Capture the cell that displays the provided text and extract its [X, Y] central coordinate. 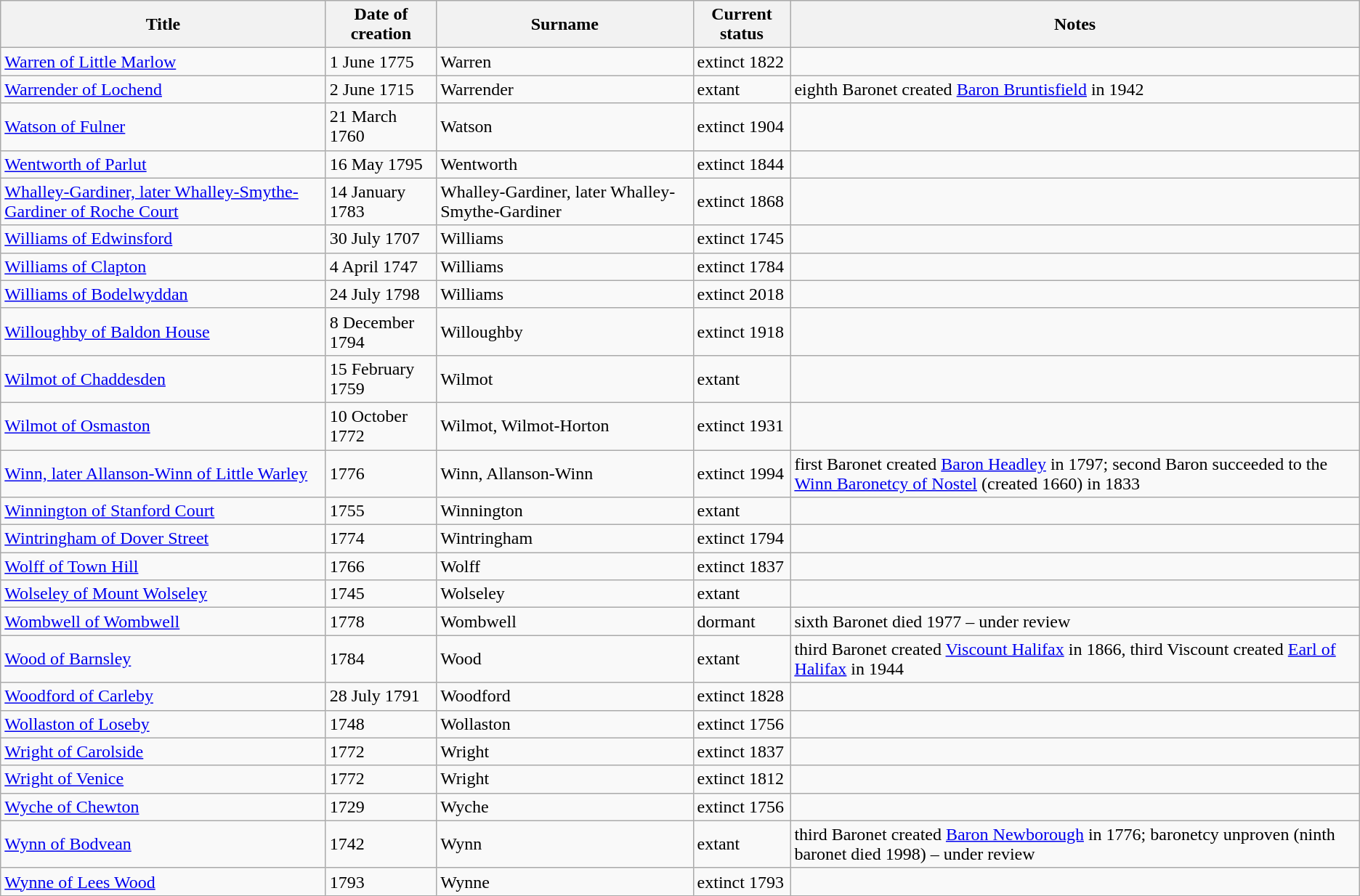
1784 [381, 659]
1776 [381, 473]
Willoughby of Baldon House [163, 331]
extinct 1868 [742, 202]
Warrender [565, 89]
21 March 1760 [381, 126]
Wentworth of Parlut [163, 164]
Warrender of Lochend [163, 89]
extinct 1904 [742, 126]
Wright of Venice [163, 779]
extinct 1793 [742, 881]
30 July 1707 [381, 239]
Watson of Fulner [163, 126]
Wood [565, 659]
third Baronet created Baron Newborough in 1776; baronetcy unproven (ninth baronet died 1998) – under review [1075, 844]
first Baronet created Baron Headley in 1797; second Baron succeeded to the Winn Baronetcy of Nostel (created 1660) in 1833 [1075, 473]
third Baronet created Viscount Halifax in 1866, third Viscount created Earl of Halifax in 1944 [1075, 659]
Woodford of Carleby [163, 696]
1748 [381, 724]
Whalley-Gardiner, later Whalley-Smythe-Gardiner of Roche Court [163, 202]
extinct 1812 [742, 779]
Wentworth [565, 164]
eighth Baronet created Baron Bruntisfield in 1942 [1075, 89]
Wolseley of Mount Wolseley [163, 594]
Williams of Clapton [163, 266]
Current status [742, 25]
extinct 1822 [742, 62]
Wolff of Town Hill [163, 566]
Winnington [565, 511]
16 May 1795 [381, 164]
Wombwell [565, 622]
extinct 1784 [742, 266]
sixth Baronet died 1977 – under review [1075, 622]
Surname [565, 25]
Woodford [565, 696]
Winn, later Allanson-Winn of Little Warley [163, 473]
Wyche of Chewton [163, 807]
1729 [381, 807]
Winnington of Stanford Court [163, 511]
Wollaston of Loseby [163, 724]
Wilmot of Osmaston [163, 425]
Wilmot [565, 379]
Wintringham [565, 539]
extinct 1794 [742, 539]
Wombwell of Wombwell [163, 622]
Warren of Little Marlow [163, 62]
Wintringham of Dover Street [163, 539]
Date of creation [381, 25]
14 January 1783 [381, 202]
Title [163, 25]
1774 [381, 539]
extinct 2018 [742, 294]
Wright of Carolside [163, 752]
Warren [565, 62]
extinct 1745 [742, 239]
Willoughby [565, 331]
Williams of Bodelwyddan [163, 294]
24 July 1798 [381, 294]
1 June 1775 [381, 62]
1742 [381, 844]
extinct 1844 [742, 164]
extinct 1931 [742, 425]
Wyche [565, 807]
Winn, Allanson-Winn [565, 473]
2 June 1715 [381, 89]
1745 [381, 594]
Wilmot of Chaddesden [163, 379]
Whalley-Gardiner, later Whalley-Smythe-Gardiner [565, 202]
extinct 1994 [742, 473]
Wynn [565, 844]
Wolff [565, 566]
extinct 1828 [742, 696]
Wynne of Lees Wood [163, 881]
15 February 1759 [381, 379]
10 October 1772 [381, 425]
1755 [381, 511]
Notes [1075, 25]
dormant [742, 622]
1766 [381, 566]
Wynne [565, 881]
8 December 1794 [381, 331]
1793 [381, 881]
Wood of Barnsley [163, 659]
Wynn of Bodvean [163, 844]
1778 [381, 622]
Watson [565, 126]
extinct 1918 [742, 331]
Williams of Edwinsford [163, 239]
Wolseley [565, 594]
28 July 1791 [381, 696]
Wollaston [565, 724]
Wilmot, Wilmot-Horton [565, 425]
4 April 1747 [381, 266]
